For the text-containing cell, return its midpoint in (x, y) coordinate format. 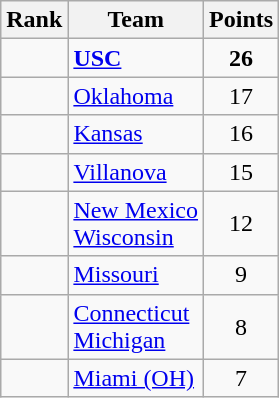
9 (242, 275)
Kansas (136, 134)
17 (242, 96)
Team (136, 20)
8 (242, 326)
Villanova (136, 172)
26 (242, 58)
Missouri (136, 275)
15 (242, 172)
Miami (OH) (136, 378)
16 (242, 134)
ConnecticutMichigan (136, 326)
Rank (34, 20)
USC (136, 58)
Oklahoma (136, 96)
Points (242, 20)
New MexicoWisconsin (136, 224)
7 (242, 378)
12 (242, 224)
